Scan for the cell matching the given text and deliver its (x, y) coordinate at center. 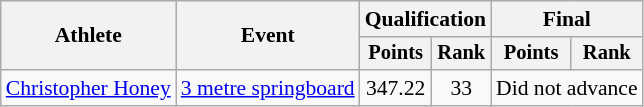
Athlete (88, 36)
Qualification (426, 19)
3 metre springboard (268, 88)
Event (268, 36)
347.22 (396, 88)
Final (567, 19)
33 (462, 88)
Did not advance (567, 88)
Christopher Honey (88, 88)
